Pinpoint the cell where the given text exists, returning its (X, Y) midpoint coordinate. 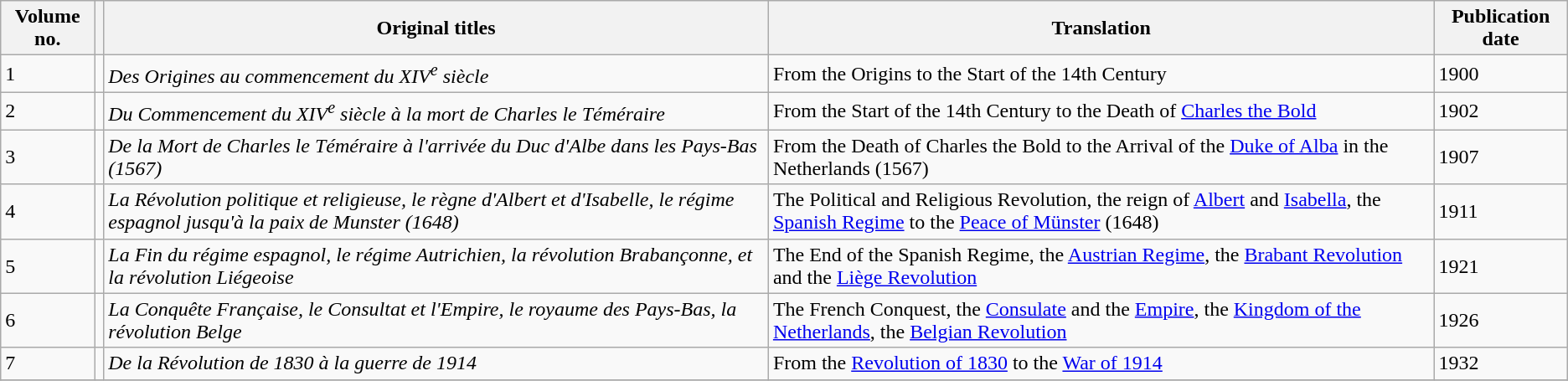
1 (48, 74)
1900 (1501, 74)
1902 (1501, 111)
La Conquête Française, le Consultat et l'Empire, le royaume des Pays-Bas, la révolution Belge (436, 320)
De la Mort de Charles le Téméraire à l'arrivée du Duc d'Albe dans les Pays-Bas (1567) (436, 157)
Des Origines au commencement du XIVe siècle (436, 74)
Du Commencement du XIVe siècle à la mort de Charles le Téméraire (436, 111)
6 (48, 320)
1932 (1501, 363)
5 (48, 266)
From the Origins to the Start of the 14th Century (1101, 74)
De la Révolution de 1830 à la guerre de 1914 (436, 363)
7 (48, 363)
The End of the Spanish Regime, the Austrian Regime, the Brabant Revolution and the Liège Revolution (1101, 266)
1921 (1501, 266)
Publication date (1501, 28)
The Political and Religious Revolution, the reign of Albert and Isabella, the Spanish Regime to the Peace of Münster (1648) (1101, 211)
4 (48, 211)
La Révolution politique et religieuse, le règne d'Albert et d'Isabelle, le régime espagnol jusqu'à la paix de Munster (1648) (436, 211)
From the Revolution of 1830 to the War of 1914 (1101, 363)
Volume no. (48, 28)
Translation (1101, 28)
The French Conquest, the Consulate and the Empire, the Kingdom of the Netherlands, the Belgian Revolution (1101, 320)
1911 (1501, 211)
2 (48, 111)
From the Death of Charles the Bold to the Arrival of the Duke of Alba in the Netherlands (1567) (1101, 157)
3 (48, 157)
From the Start of the 14th Century to the Death of Charles the Bold (1101, 111)
1907 (1501, 157)
1926 (1501, 320)
Original titles (436, 28)
La Fin du régime espagnol, le régime Autrichien, la révolution Brabançonne, et la révolution Liégeoise (436, 266)
